Determine the (X, Y) coordinate at the center of the cell enclosing the given text.  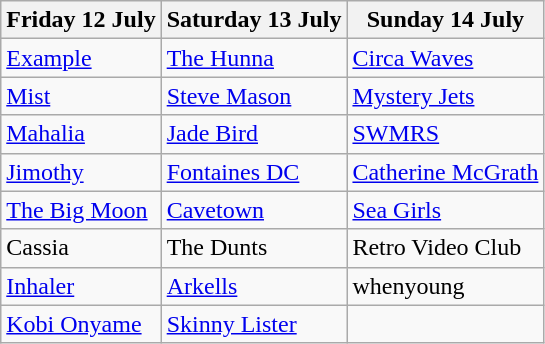
Steve Mason (254, 96)
SWMRS (446, 134)
Sea Girls (446, 210)
The Big Moon (81, 210)
Circa Waves (446, 58)
Jimothy (81, 172)
Arkells (254, 286)
Mist (81, 96)
Mahalia (81, 134)
Cavetown (254, 210)
Saturday 13 July (254, 20)
Cassia (81, 248)
Example (81, 58)
whenyoung (446, 286)
Catherine McGrath (446, 172)
Sunday 14 July (446, 20)
The Hunna (254, 58)
Inhaler (81, 286)
Friday 12 July (81, 20)
Jade Bird (254, 134)
Mystery Jets (446, 96)
The Dunts (254, 248)
Fontaines DC (254, 172)
Retro Video Club (446, 248)
Kobi Onyame (81, 324)
Skinny Lister (254, 324)
